Identify which cell holds the provided text, then report its [X, Y] central coordinate. 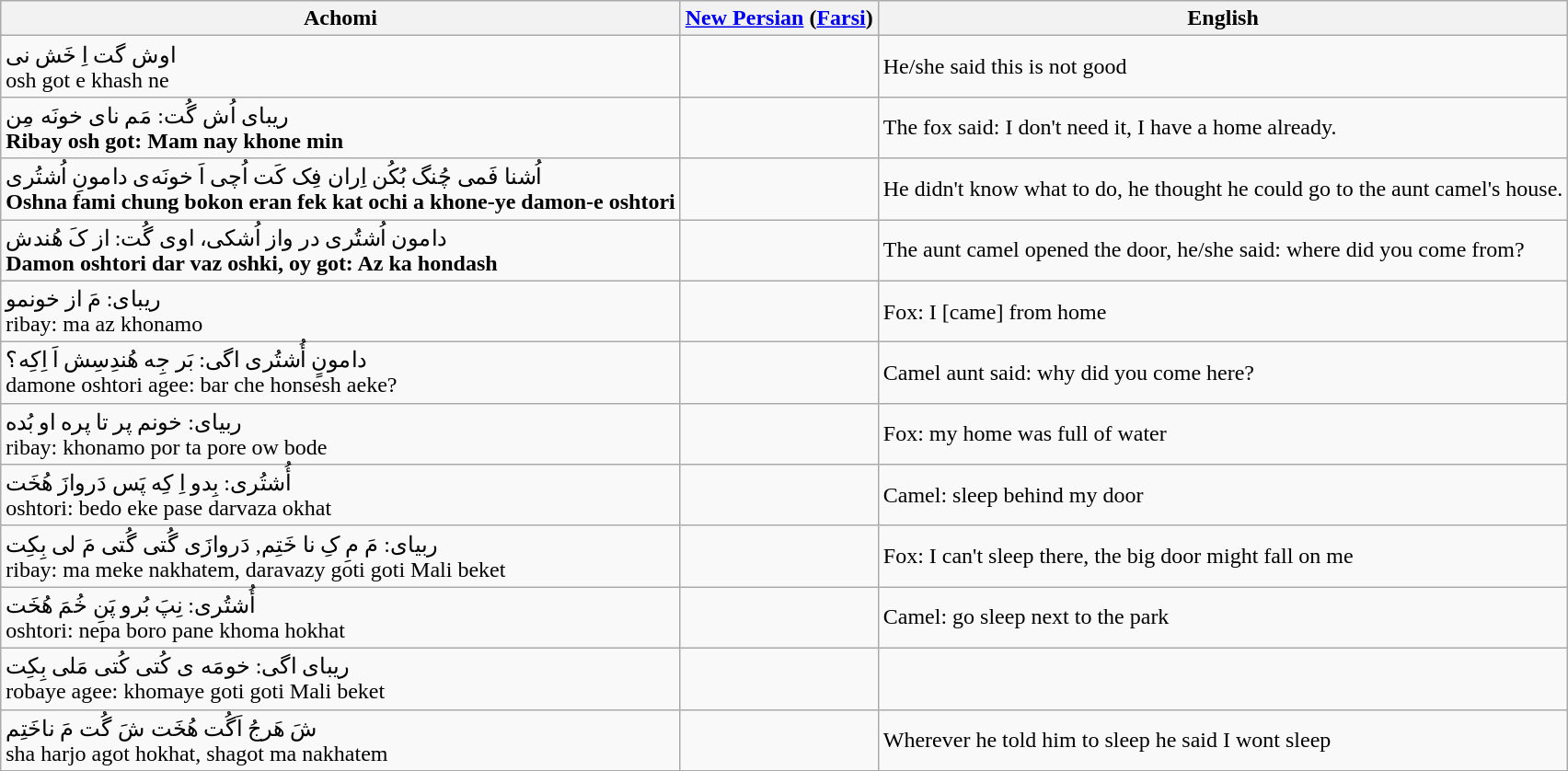
ریبای اگی: خومَه ى كُتى كُتى مَلى بِكِتrobaye agee: khomaye goti goti Mali beket [340, 679]
دامون اُشتُری در واز اُشکی، اوی گُت: از کَ هُندشDamon oshtori dar vaz oshki, oy got: Az ka hondash [340, 250]
ریبای: مَ از خونموribay: ma az khonamo [340, 311]
اوش گت اِ خَش نیosh got e khash ne [340, 66]
ربياى: مَ مِ کِ نا خَتِم, دَروازَى گُتى گُتى مَ لى بِكِتribay: ma meke nakhatem, daravazy goti goti Mali beket [340, 556]
Fox: I [came] from home [1223, 311]
ربياى: خونم پر تا پره او بُدهribay: khonamo por ta pore ow bode [340, 434]
He didn't know what to do, he thought he could go to the aunt camel's house. [1223, 190]
English [1223, 18]
The aunt camel opened the door, he/she said: where did you come from? [1223, 250]
Achomi [340, 18]
أُشتُرى: بِدو اِ كِه پَس دَروازَ هُخَتoshtori: bedo eke pase darvaza okhat [340, 495]
ریبای اُش گُت: مَم نای خونَه مِنRibay osh got: Mam nay khone min [340, 127]
اُشنا فَمی چُنگ بُکُن اِران فِک کَت اُچی اَ خونَه‌ی دامونِ اُشتُریOshna fami chung bokon eran fek kat ochi a khone-ye damon-e oshtori [340, 190]
Wherever he told him to sleep he said I wont sleep [1223, 740]
Camel: sleep behind my door [1223, 495]
Camel aunt said: why did you come here? [1223, 374]
شَ هَرجُ اَگُت هُخَت شَ گُت مَ ناخَتِمsha harjo agot hokhat, shagot ma nakhatem [340, 740]
Fox: I can't sleep there, the big door might fall on me [1223, 556]
أُشتُرى: نِپَ بُرو پَنِ خُمَ هُخَتoshtori: nepa boro pane khoma hokhat [340, 618]
New Persian (Farsi) [778, 18]
دامونٍ أُشتُرى اگی: بَر جِه هُندِسِش اَ اِكِه؟damone oshtori agee: bar che honsesh aeke? [340, 374]
Fox: my home was full of water [1223, 434]
The fox said: I don't need it, I have a home already. [1223, 127]
Camel: go sleep next to the park [1223, 618]
He/she said this is not good [1223, 66]
